Determine the (X, Y) coordinate at the center of the cell enclosing the given text.  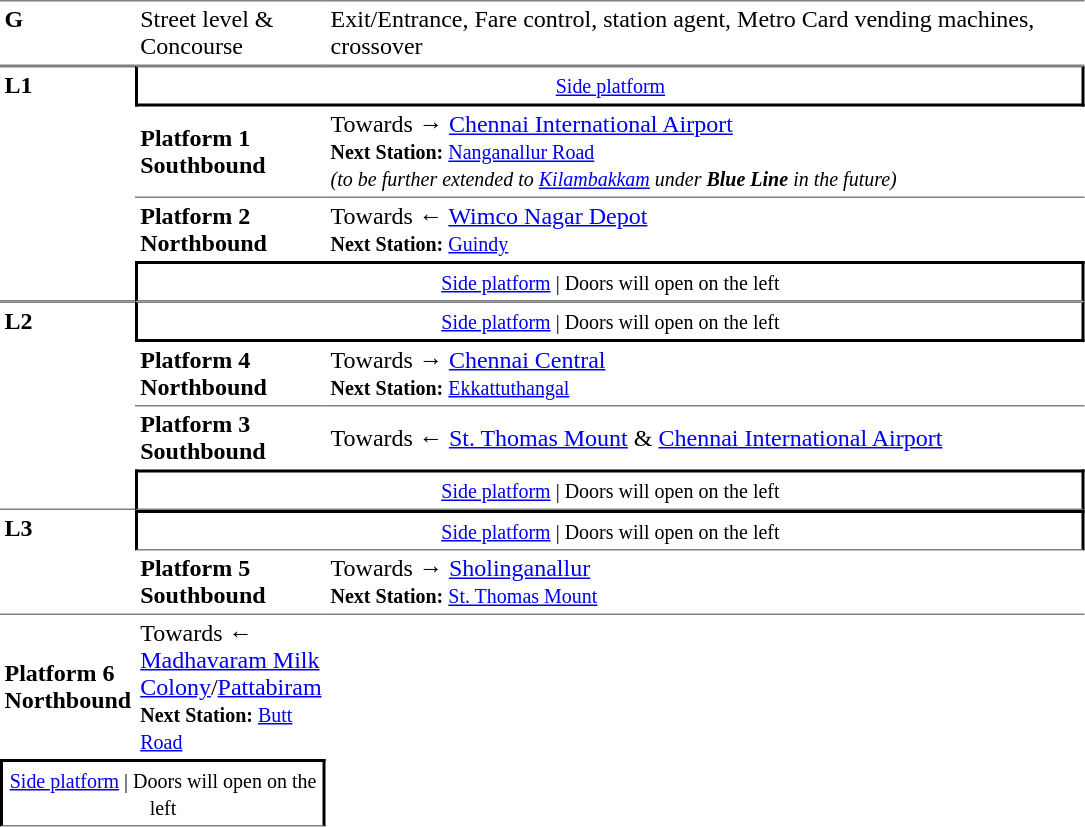
Side platform (610, 86)
Platform 6Northbound (68, 687)
L2 (68, 406)
Towards → Chennai International AirportNext Station: Nanganallur Road(to be further extended to Kilambakkam under Blue Line in the future) (706, 152)
Platform 5Southbound (231, 582)
Towards → Chennai CentralNext Station: Ekkattuthangal (706, 374)
Platform 2Northbound (231, 230)
L3 (68, 562)
Towards ← Wimco Nagar DepotNext Station: Guindy (706, 230)
Platform 1Southbound (231, 152)
Towards ← St. Thomas Mount & Chennai International Airport (706, 438)
L1 (68, 184)
Platform 4Northbound (231, 374)
Platform 3Southbound (231, 438)
Exit/Entrance, Fare control, station agent, Metro Card vending machines, crossover (706, 33)
Towards → SholinganallurNext Station: St. Thomas Mount (706, 582)
Street level & Concourse (231, 33)
Towards ← Madhavaram Milk Colony/PattabiramNext Station: Butt Road (231, 687)
G (68, 33)
